Return the (x, y) coordinate for the center point of the cell that contains the specified text.  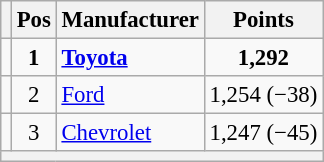
1,254 (−38) (263, 95)
1 (34, 58)
Pos (34, 20)
Ford (130, 95)
1,292 (263, 58)
3 (34, 133)
Toyota (130, 58)
Manufacturer (130, 20)
Chevrolet (130, 133)
1,247 (−45) (263, 133)
Points (263, 20)
2 (34, 95)
